From the cell containing the given text, extract its center point as [X, Y] coordinate. 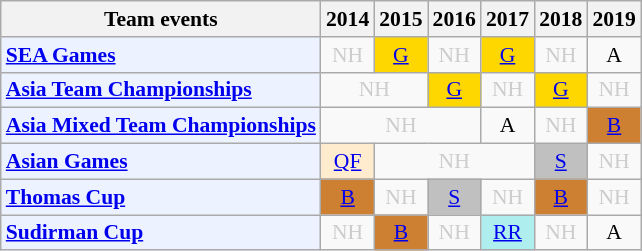
2014 [348, 19]
Asia Team Championships [161, 90]
Team events [161, 19]
2015 [400, 19]
2019 [614, 19]
2017 [508, 19]
Sudirman Cup [161, 233]
Asia Mixed Team Championships [161, 126]
2016 [454, 19]
Thomas Cup [161, 197]
SEA Games [161, 55]
2018 [560, 19]
Asian Games [161, 162]
QF [348, 162]
RR [508, 233]
